Provide the [x, y] coordinate of the cell's center where the given text is located.  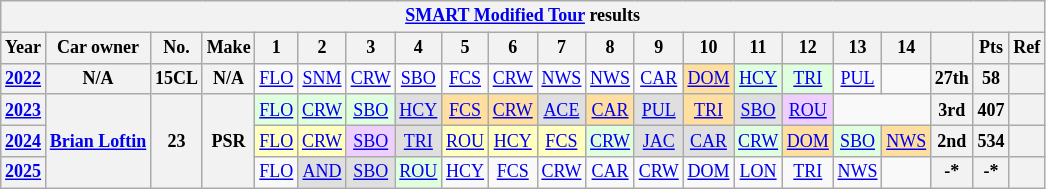
Ref [1027, 48]
11 [758, 48]
14 [906, 48]
2022 [24, 78]
58 [991, 78]
23 [177, 141]
15CL [177, 78]
Car owner [98, 48]
JAC [658, 140]
AND [322, 172]
Brian Loftin [98, 141]
407 [991, 110]
9 [658, 48]
2023 [24, 110]
4 [418, 48]
7 [562, 48]
Year [24, 48]
Pts [991, 48]
27th [952, 78]
PSR [228, 141]
534 [991, 140]
SNM [322, 78]
12 [808, 48]
8 [610, 48]
SMART Modified Tour results [523, 16]
6 [512, 48]
ACE [562, 110]
LON [758, 172]
10 [708, 48]
3 [370, 48]
2nd [952, 140]
Make [228, 48]
13 [858, 48]
3rd [952, 110]
1 [276, 48]
5 [466, 48]
No. [177, 48]
2024 [24, 140]
2025 [24, 172]
2 [322, 48]
